Capture the cell that displays the provided text and extract its [X, Y] central coordinate. 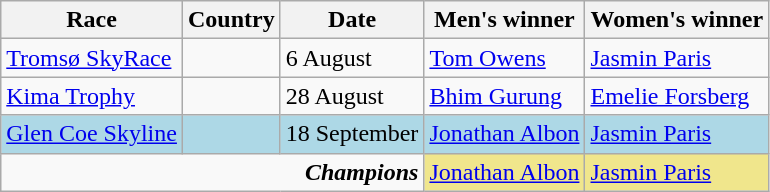
Date [352, 20]
Race [92, 20]
Champions [212, 172]
Women's winner [677, 20]
Emelie Forsberg [677, 96]
Kima Trophy [92, 96]
18 September [352, 134]
Glen Coe Skyline [92, 134]
Tromsø SkyRace [92, 58]
28 August [352, 96]
Tom Owens [504, 58]
Men's winner [504, 20]
6 August [352, 58]
Country [231, 20]
Bhim Gurung [504, 96]
